Search for the cell housing the specified text and yield its [x, y] center coordinate. 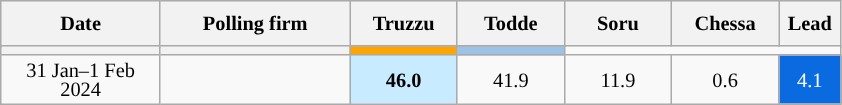
46.0 [404, 80]
Chessa [726, 22]
Soru [618, 22]
Truzzu [404, 22]
Todde [510, 22]
Date [81, 22]
4.1 [810, 80]
11.9 [618, 80]
0.6 [726, 80]
Lead [810, 22]
Polling firm [255, 22]
31 Jan–1 Feb 2024 [81, 80]
41.9 [510, 80]
